Pinpoint the cell where the given text exists, returning its [X, Y] midpoint coordinate. 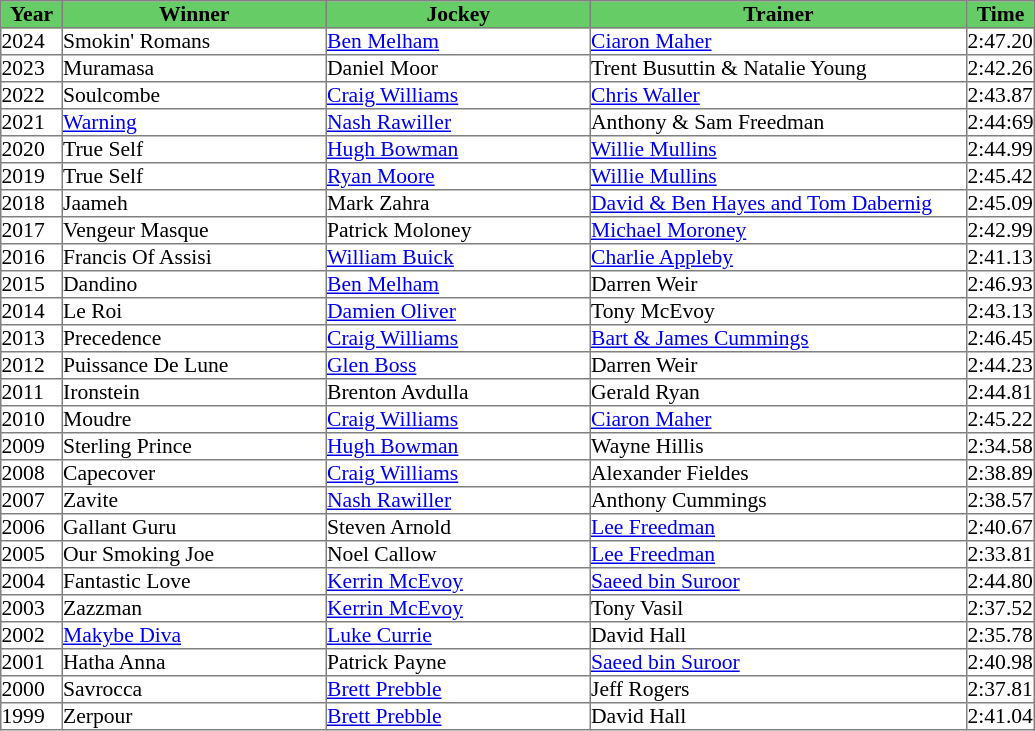
Gerald Ryan [778, 392]
Ironstein [194, 392]
2:42.99 [1000, 230]
Tony McEvoy [778, 312]
2:37.81 [1000, 690]
Tony Vasil [778, 608]
2012 [32, 366]
Patrick Moloney [458, 230]
Bart & James Cummings [778, 338]
Time [1000, 14]
Smokin' Romans [194, 42]
William Buick [458, 258]
2008 [32, 474]
Le Roi [194, 312]
Alexander Fieldes [778, 474]
2:40.67 [1000, 528]
2017 [32, 230]
Daniel Moor [458, 68]
Winner [194, 14]
2:41.13 [1000, 258]
2014 [32, 312]
Zavite [194, 500]
Muramasa [194, 68]
2001 [32, 662]
Zerpour [194, 716]
2016 [32, 258]
2023 [32, 68]
2015 [32, 284]
Mark Zahra [458, 204]
Trainer [778, 14]
2:41.04 [1000, 716]
2:43.13 [1000, 312]
Gallant Guru [194, 528]
2:35.78 [1000, 636]
Wayne Hillis [778, 446]
2:38.89 [1000, 474]
Year [32, 14]
Anthony & Sam Freedman [778, 122]
2:37.52 [1000, 608]
2:44.81 [1000, 392]
2:40.98 [1000, 662]
Michael Moroney [778, 230]
Glen Boss [458, 366]
2003 [32, 608]
Brenton Avdulla [458, 392]
Savrocca [194, 690]
David & Ben Hayes and Tom Dabernig [778, 204]
2006 [32, 528]
2007 [32, 500]
Warning [194, 122]
Our Smoking Joe [194, 554]
Vengeur Masque [194, 230]
2:38.57 [1000, 500]
Ryan Moore [458, 176]
2:44.99 [1000, 150]
2:45.42 [1000, 176]
2010 [32, 420]
Dandino [194, 284]
2004 [32, 582]
2:46.45 [1000, 338]
Jaameh [194, 204]
Hatha Anna [194, 662]
Makybe Diva [194, 636]
2:44.80 [1000, 582]
2011 [32, 392]
2:34.58 [1000, 446]
2019 [32, 176]
Precedence [194, 338]
Patrick Payne [458, 662]
2:42.26 [1000, 68]
Luke Currie [458, 636]
Zazzman [194, 608]
Jeff Rogers [778, 690]
2:33.81 [1000, 554]
Jockey [458, 14]
2009 [32, 446]
2:45.09 [1000, 204]
Moudre [194, 420]
2005 [32, 554]
2021 [32, 122]
Capecover [194, 474]
2:44.23 [1000, 366]
2018 [32, 204]
2:47.20 [1000, 42]
2:43.87 [1000, 96]
Trent Busuttin & Natalie Young [778, 68]
Sterling Prince [194, 446]
2024 [32, 42]
Steven Arnold [458, 528]
Noel Callow [458, 554]
2:46.93 [1000, 284]
Fantastic Love [194, 582]
2002 [32, 636]
2:44:69 [1000, 122]
Chris Waller [778, 96]
2020 [32, 150]
1999 [32, 716]
Damien Oliver [458, 312]
2000 [32, 690]
2013 [32, 338]
2022 [32, 96]
2:45.22 [1000, 420]
Francis Of Assisi [194, 258]
Charlie Appleby [778, 258]
Soulcombe [194, 96]
Anthony Cummings [778, 500]
Puissance De Lune [194, 366]
